Pinpoint the cell where the given text exists, returning its (X, Y) midpoint coordinate. 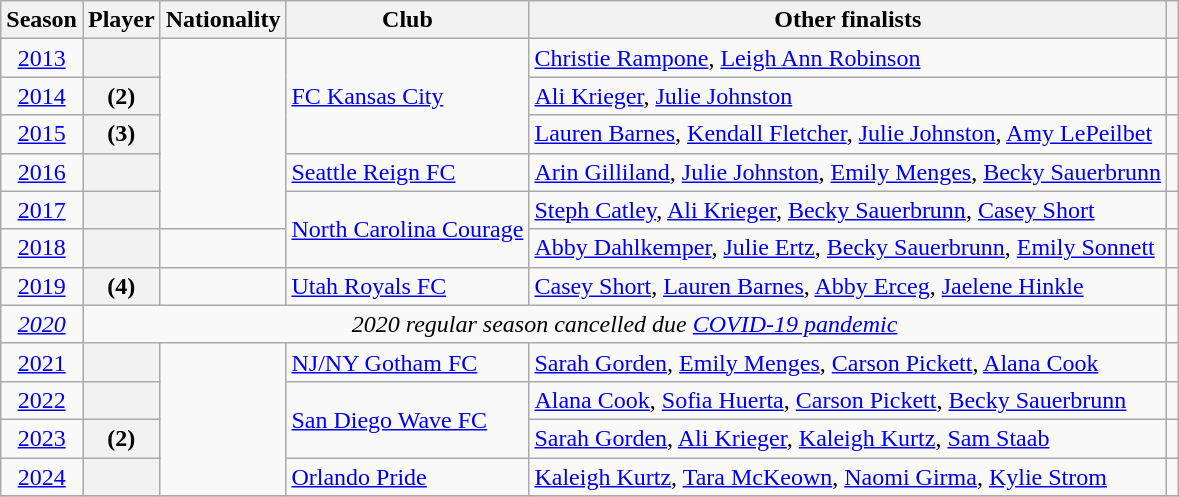
Sarah Gorden, Emily Menges, Carson Pickett, Alana Cook (848, 362)
Kaleigh Kurtz, Tara McKeown, Naomi Girma, Kylie Strom (848, 477)
2017 (42, 210)
Orlando Pride (408, 477)
Alana Cook, Sofia Huerta, Carson Pickett, Becky Sauerbrunn (848, 400)
Seattle Reign FC (408, 172)
2023 (42, 438)
Nationality (223, 20)
Lauren Barnes, Kendall Fletcher, Julie Johnston, Amy LePeilbet (848, 134)
Club (408, 20)
2024 (42, 477)
Arin Gilliland, Julie Johnston, Emily Menges, Becky Sauerbrunn (848, 172)
Season (42, 20)
NJ/NY Gotham FC (408, 362)
Casey Short, Lauren Barnes, Abby Erceg, Jaelene Hinkle (848, 286)
San Diego Wave FC (408, 419)
Christie Rampone, Leigh Ann Robinson (848, 58)
2021 (42, 362)
2013 (42, 58)
Other finalists (848, 20)
2016 (42, 172)
(3) (121, 134)
Ali Krieger, Julie Johnston (848, 96)
2014 (42, 96)
2019 (42, 286)
Player (121, 20)
FC Kansas City (408, 96)
2018 (42, 248)
(4) (121, 286)
2022 (42, 400)
Utah Royals FC (408, 286)
2020 regular season cancelled due COVID-19 pandemic (624, 324)
North Carolina Courage (408, 229)
Sarah Gorden, Ali Krieger, Kaleigh Kurtz, Sam Staab (848, 438)
Steph Catley, Ali Krieger, Becky Sauerbrunn, Casey Short (848, 210)
2015 (42, 134)
2020 (42, 324)
Abby Dahlkemper, Julie Ertz, Becky Sauerbrunn, Emily Sonnett (848, 248)
